Extract the [X, Y] coordinate from the center of the cell holding the provided text.  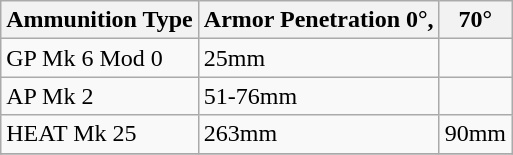
HEAT Mk 25 [100, 134]
51-76mm [318, 96]
AP Mk 2 [100, 96]
25mm [318, 58]
Ammunition Type [100, 20]
70° [475, 20]
GP Mk 6 Mod 0 [100, 58]
Armor Penetration 0°, [318, 20]
263mm [318, 134]
90mm [475, 134]
